Identify which cell holds the provided text, then report its [x, y] central coordinate. 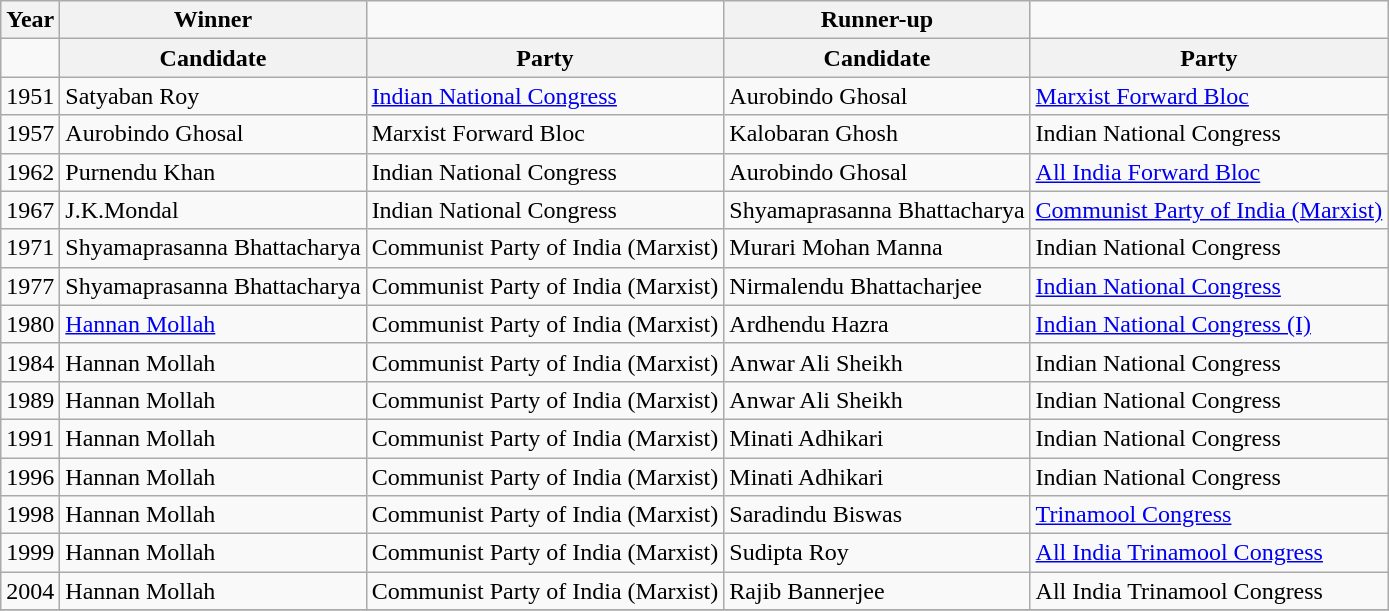
Nirmalendu Bhattacharjee [877, 286]
1962 [30, 172]
Indian National Congress (I) [1209, 324]
2004 [30, 591]
1971 [30, 248]
Purnendu Khan [213, 172]
Runner-up [877, 20]
Trinamool Congress [1209, 515]
Winner [213, 20]
Sudipta Roy [877, 553]
Kalobaran Ghosh [877, 134]
Satyaban Roy [213, 96]
J.K.Mondal [213, 210]
Ardhendu Hazra [877, 324]
Rajib Bannerjee [877, 591]
1967 [30, 210]
Saradindu Biswas [877, 515]
1984 [30, 362]
All India Forward Bloc [1209, 172]
1991 [30, 438]
1951 [30, 96]
1999 [30, 553]
1998 [30, 515]
1957 [30, 134]
Year [30, 20]
1989 [30, 400]
Murari Mohan Manna [877, 248]
1977 [30, 286]
1980 [30, 324]
1996 [30, 477]
